Output the [x, y] coordinate of the center of the cell containing the given text.  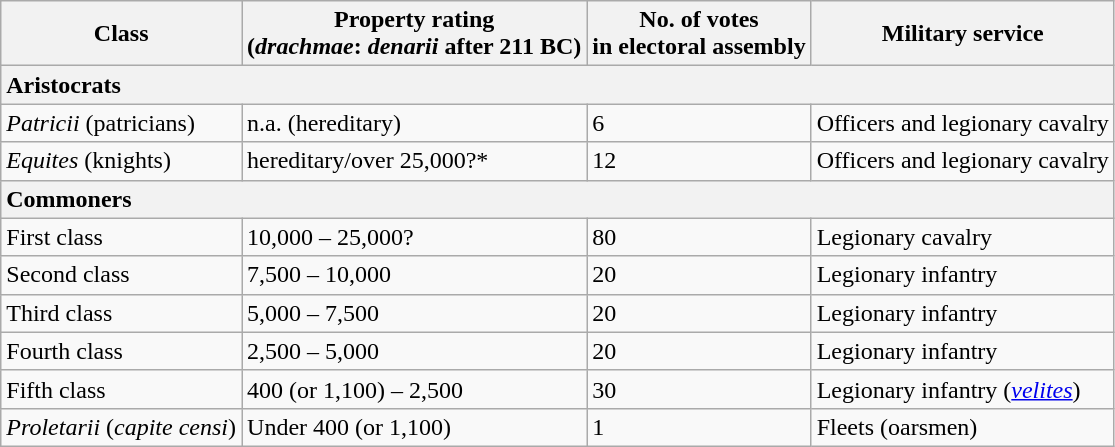
Third class [122, 313]
400 (or 1,100) – 2,500 [414, 389]
Military service [962, 34]
Class [122, 34]
Patricii (patricians) [122, 123]
1 [699, 427]
hereditary/over 25,000?* [414, 161]
Fourth class [122, 351]
7,500 – 10,000 [414, 275]
5,000 – 7,500 [414, 313]
Fleets (oarsmen) [962, 427]
Second class [122, 275]
Proletarii (capite censi) [122, 427]
30 [699, 389]
Legionary infantry (velites) [962, 389]
10,000 – 25,000? [414, 237]
6 [699, 123]
First class [122, 237]
n.a. (hereditary) [414, 123]
80 [699, 237]
Legionary cavalry [962, 237]
Commoners [558, 199]
Fifth class [122, 389]
12 [699, 161]
No. of votesin electoral assembly [699, 34]
Property rating(drachmae: denarii after 211 BC) [414, 34]
Aristocrats [558, 85]
2,500 – 5,000 [414, 351]
Under 400 (or 1,100) [414, 427]
Equites (knights) [122, 161]
